Find where the given text appears and provide that cell's center as [x, y] coordinate. 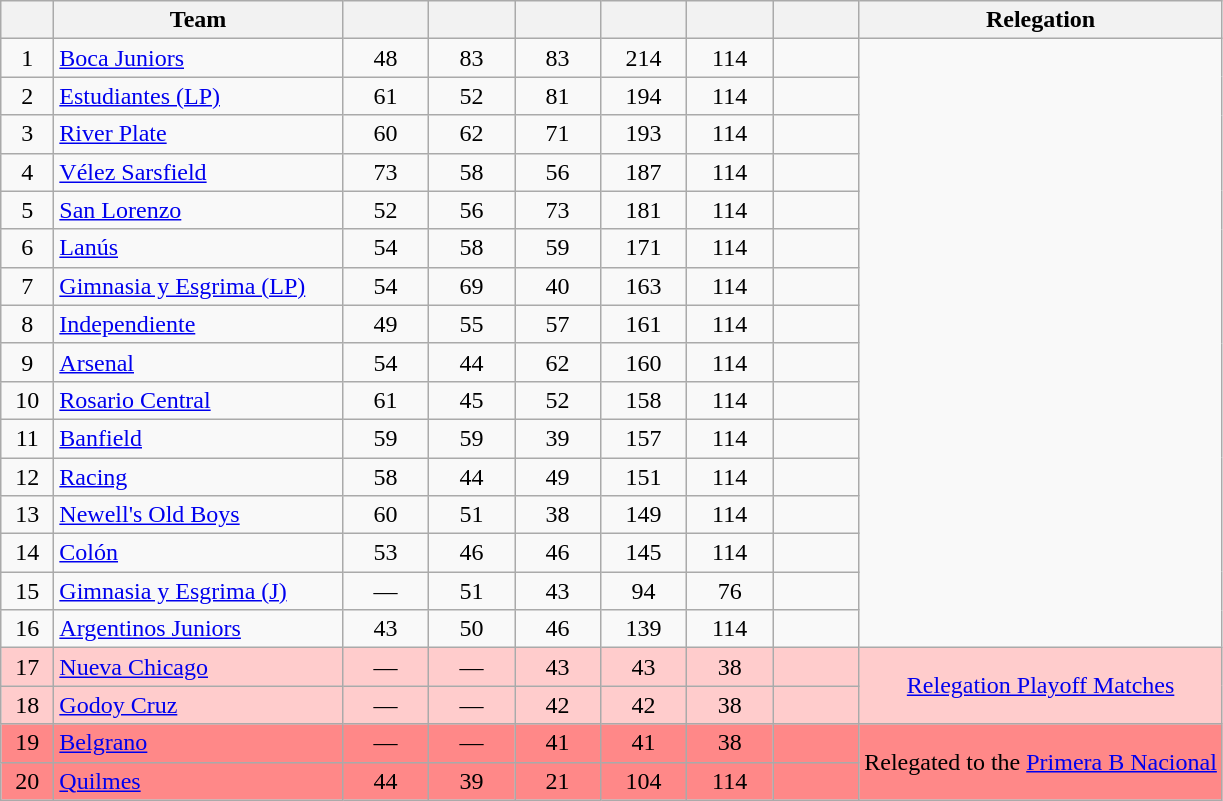
Relegated to the Primera B Nacional [1041, 762]
12 [28, 477]
10 [28, 400]
Relegation Playoff Matches [1041, 686]
76 [730, 591]
94 [644, 591]
14 [28, 553]
1 [28, 58]
Arsenal [198, 362]
Estudiantes (LP) [198, 96]
3 [28, 134]
Colón [198, 553]
214 [644, 58]
145 [644, 553]
Banfield [198, 438]
157 [644, 438]
55 [471, 324]
151 [644, 477]
Gimnasia y Esgrima (LP) [198, 286]
8 [28, 324]
5 [28, 210]
Vélez Sarsfield [198, 172]
Independiente [198, 324]
Team [198, 20]
48 [385, 58]
45 [471, 400]
Belgrano [198, 743]
104 [644, 781]
50 [471, 629]
7 [28, 286]
River Plate [198, 134]
9 [28, 362]
Rosario Central [198, 400]
4 [28, 172]
19 [28, 743]
69 [471, 286]
181 [644, 210]
139 [644, 629]
13 [28, 515]
187 [644, 172]
2 [28, 96]
Quilmes [198, 781]
40 [557, 286]
57 [557, 324]
Racing [198, 477]
21 [557, 781]
Nueva Chicago [198, 667]
193 [644, 134]
53 [385, 553]
18 [28, 705]
Godoy Cruz [198, 705]
171 [644, 248]
17 [28, 667]
81 [557, 96]
Boca Juniors [198, 58]
149 [644, 515]
163 [644, 286]
71 [557, 134]
161 [644, 324]
158 [644, 400]
San Lorenzo [198, 210]
Newell's Old Boys [198, 515]
16 [28, 629]
194 [644, 96]
20 [28, 781]
11 [28, 438]
Argentinos Juniors [198, 629]
Gimnasia y Esgrima (J) [198, 591]
160 [644, 362]
15 [28, 591]
Lanús [198, 248]
Relegation [1041, 20]
6 [28, 248]
